Scan for the cell matching the given text and deliver its (X, Y) coordinate at center. 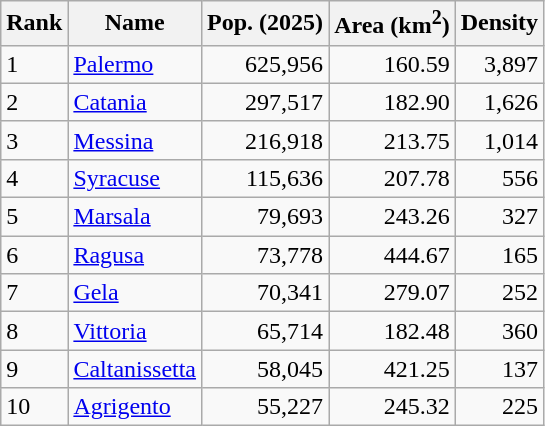
3 (34, 140)
8 (34, 331)
3,897 (499, 64)
79,693 (266, 217)
Marsala (135, 217)
279.07 (392, 293)
58,045 (266, 369)
Vittoria (135, 331)
5 (34, 217)
556 (499, 178)
182.90 (392, 102)
444.67 (392, 255)
1,014 (499, 140)
4 (34, 178)
Syracuse (135, 178)
421.25 (392, 369)
7 (34, 293)
360 (499, 331)
Gela (135, 293)
73,778 (266, 255)
137 (499, 369)
1 (34, 64)
625,956 (266, 64)
252 (499, 293)
Name (135, 24)
Pop. (2025) (266, 24)
245.32 (392, 407)
165 (499, 255)
Density (499, 24)
182.48 (392, 331)
Area (km2) (392, 24)
297,517 (266, 102)
327 (499, 217)
207.78 (392, 178)
Catania (135, 102)
65,714 (266, 331)
9 (34, 369)
6 (34, 255)
55,227 (266, 407)
225 (499, 407)
160.59 (392, 64)
216,918 (266, 140)
Caltanissetta (135, 369)
213.75 (392, 140)
115,636 (266, 178)
Ragusa (135, 255)
Palermo (135, 64)
243.26 (392, 217)
1,626 (499, 102)
Messina (135, 140)
Agrigento (135, 407)
70,341 (266, 293)
Rank (34, 24)
2 (34, 102)
10 (34, 407)
